Locate the cell with the specified text and output its (x, y) center coordinate. 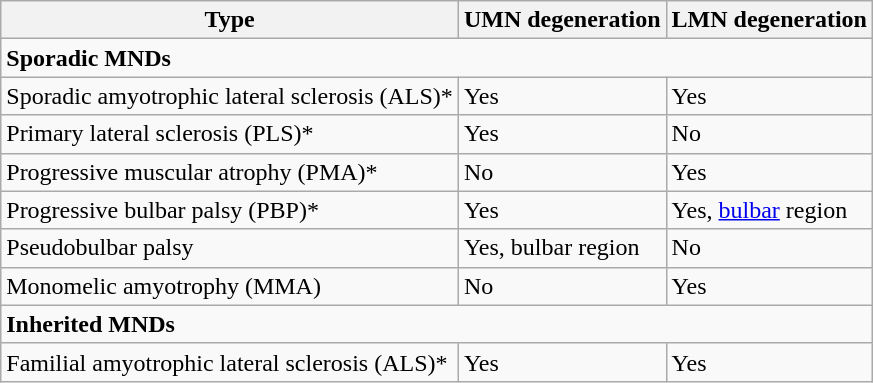
Familial amyotrophic lateral sclerosis (ALS)* (230, 362)
Type (230, 20)
Monomelic amyotrophy (MMA) (230, 286)
UMN degeneration (562, 20)
Progressive muscular atrophy (PMA)* (230, 172)
Progressive bulbar palsy (PBP)* (230, 210)
LMN degeneration (769, 20)
Inherited MNDs (437, 324)
Primary lateral sclerosis (PLS)* (230, 134)
Sporadic MNDs (437, 58)
Pseudobulbar palsy (230, 248)
Sporadic amyotrophic lateral sclerosis (ALS)* (230, 96)
